Extract the (x, y) coordinate from the center of the cell holding the provided text.  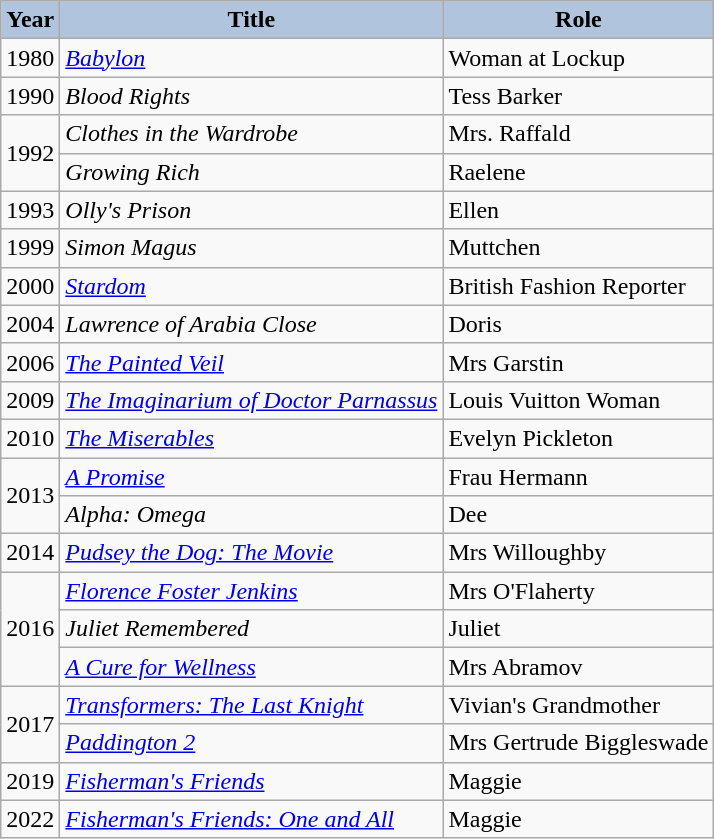
2009 (30, 400)
The Imaginarium of Doctor Parnassus (252, 400)
Ellen (578, 210)
1980 (30, 58)
Mrs Gertrude Biggleswade (578, 743)
Blood Rights (252, 96)
Mrs O'Flaherty (578, 591)
Florence Foster Jenkins (252, 591)
Juliet Remembered (252, 629)
British Fashion Reporter (578, 286)
1999 (30, 248)
Mrs Willoughby (578, 553)
Fisherman's Friends: One and All (252, 819)
2004 (30, 324)
A Promise (252, 477)
Fisherman's Friends (252, 781)
Frau Hermann (578, 477)
Doris (578, 324)
Title (252, 20)
Simon Magus (252, 248)
Mrs. Raffald (578, 134)
2016 (30, 629)
Raelene (578, 172)
Year (30, 20)
Vivian's Grandmother (578, 705)
The Miserables (252, 438)
Dee (578, 515)
2017 (30, 724)
Role (578, 20)
2000 (30, 286)
Stardom (252, 286)
2019 (30, 781)
Woman at Lockup (578, 58)
2014 (30, 553)
1993 (30, 210)
Growing Rich (252, 172)
Mrs Garstin (578, 362)
Juliet (578, 629)
Muttchen (578, 248)
Evelyn Pickleton (578, 438)
Lawrence of Arabia Close (252, 324)
Paddington 2 (252, 743)
2013 (30, 496)
1992 (30, 153)
Transformers: The Last Knight (252, 705)
2022 (30, 819)
2010 (30, 438)
The Painted Veil (252, 362)
Babylon (252, 58)
Mrs Abramov (578, 667)
1990 (30, 96)
2006 (30, 362)
A Cure for Wellness (252, 667)
Olly's Prison (252, 210)
Alpha: Omega (252, 515)
Louis Vuitton Woman (578, 400)
Clothes in the Wardrobe (252, 134)
Tess Barker (578, 96)
Pudsey the Dog: The Movie (252, 553)
